Provide the [x, y] coordinate of the cell's center where the given text is located.  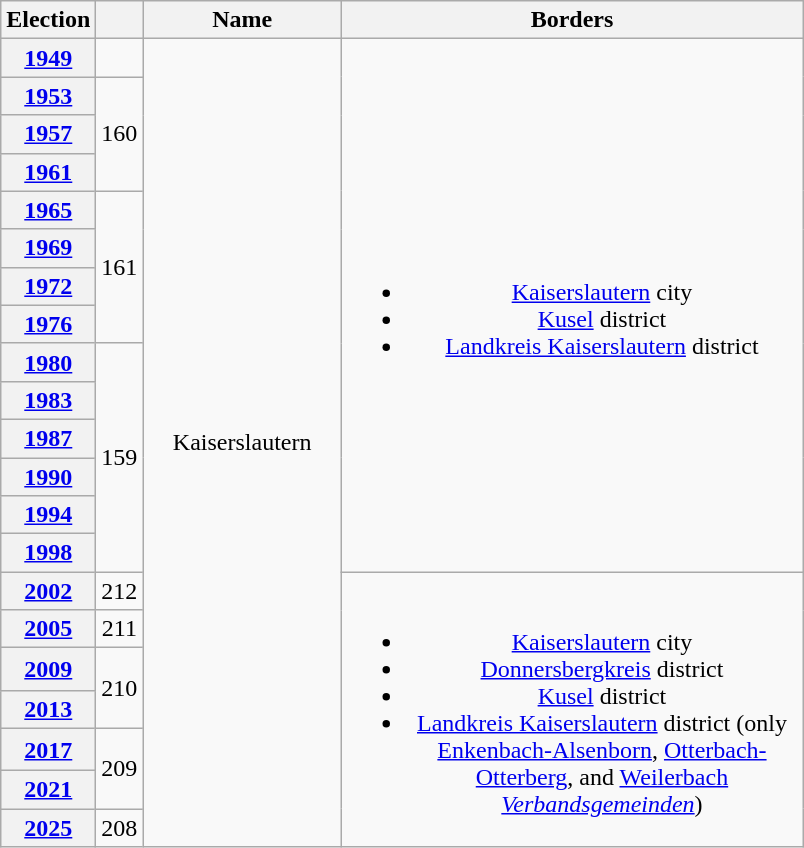
2005 [48, 629]
1969 [48, 248]
2017 [48, 749]
159 [120, 457]
1972 [48, 286]
1980 [48, 362]
1987 [48, 438]
2002 [48, 591]
1949 [48, 58]
1983 [48, 400]
Borders [572, 20]
208 [120, 828]
209 [120, 768]
1957 [48, 134]
Kaiserslautern cityKusel districtLandkreis Kaiserslautern district [572, 306]
210 [120, 688]
161 [120, 267]
2013 [48, 709]
2025 [48, 828]
1998 [48, 553]
1976 [48, 324]
160 [120, 134]
2021 [48, 790]
1990 [48, 477]
211 [120, 629]
Election [48, 20]
1961 [48, 172]
1994 [48, 515]
Kaiserslautern [242, 443]
1953 [48, 96]
2009 [48, 669]
1965 [48, 210]
Name [242, 20]
212 [120, 591]
